Identify which cell holds the provided text, then report its [x, y] central coordinate. 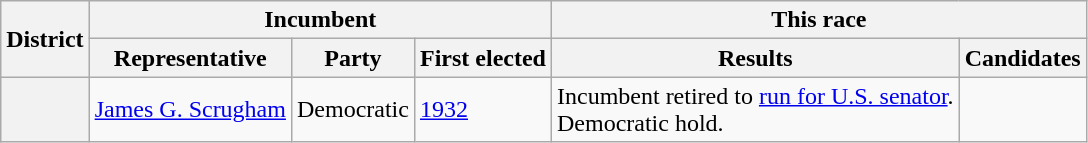
First elected [482, 58]
Incumbent [320, 20]
James G. Scrugham [190, 110]
1932 [482, 110]
Results [755, 58]
This race [818, 20]
District [45, 39]
Democratic [352, 110]
Representative [190, 58]
Candidates [1022, 58]
Party [352, 58]
Incumbent retired to run for U.S. senator.Democratic hold. [755, 110]
